From the cell containing the given text, extract its center point as (x, y) coordinate. 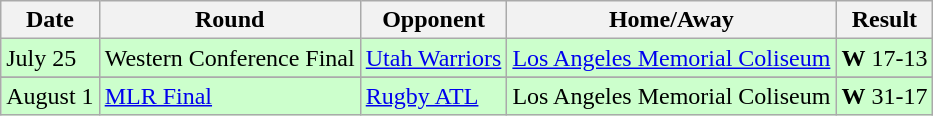
W 17-13 (884, 58)
Result (884, 20)
Utah Warriors (434, 58)
August 1 (50, 96)
July 25 (50, 58)
Round (230, 20)
Western Conference Final (230, 58)
Opponent (434, 20)
Home/Away (672, 20)
Rugby ATL (434, 96)
W 31-17 (884, 96)
Date (50, 20)
MLR Final (230, 96)
